Scan for the cell matching the given text and deliver its (X, Y) coordinate at center. 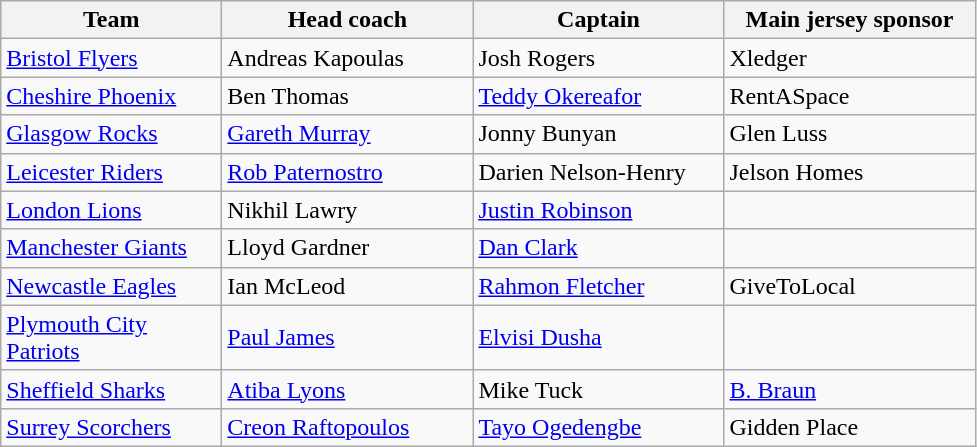
Cheshire Phoenix (112, 96)
Nikhil Lawry (348, 210)
Glasgow Rocks (112, 134)
Plymouth City Patriots (112, 338)
Justin Robinson (598, 210)
Bristol Flyers (112, 58)
Ben Thomas (348, 96)
Mike Tuck (598, 389)
Dan Clark (598, 248)
Paul James (348, 338)
Darien Nelson-Henry (598, 172)
Lloyd Gardner (348, 248)
Captain (598, 20)
Atiba Lyons (348, 389)
Ian McLeod (348, 286)
Creon Raftopoulos (348, 427)
Gareth Murray (348, 134)
Main jersey sponsor (850, 20)
Glen Luss (850, 134)
Elvisi Dusha (598, 338)
Xledger (850, 58)
Tayo Ogedengbe (598, 427)
Jonny Bunyan (598, 134)
RentASpace (850, 96)
Andreas Kapoulas (348, 58)
Teddy Okereafor (598, 96)
Gidden Place (850, 427)
London Lions (112, 210)
Leicester Riders (112, 172)
Manchester Giants (112, 248)
GiveToLocal (850, 286)
Sheffield Sharks (112, 389)
Surrey Scorchers (112, 427)
Team (112, 20)
B. Braun (850, 389)
Head coach (348, 20)
Josh Rogers (598, 58)
Rahmon Fletcher (598, 286)
Rob Paternostro (348, 172)
Jelson Homes (850, 172)
Newcastle Eagles (112, 286)
